Scan for the cell matching the given text and deliver its [x, y] coordinate at center. 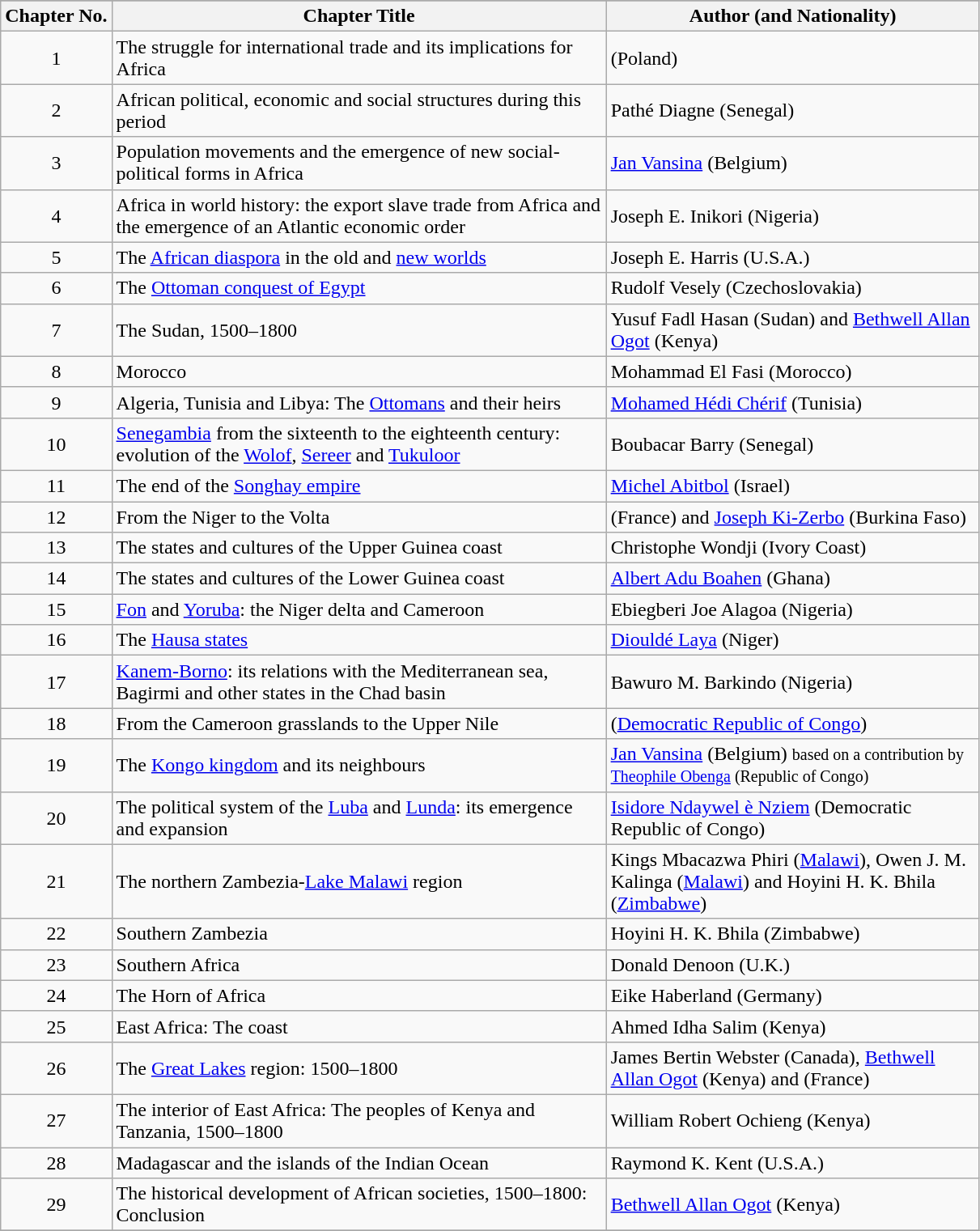
The interior of East Africa: The peoples of Kenya and Tanzania, 1500–1800 [359, 1120]
Jan Vansina (Belgium) based on a contribution by Theophile Obenga (Republic of Congo) [793, 766]
The northern Zambezia-Lake Malawi region [359, 881]
Author (and Nationality) [793, 16]
Yusuf Fadl Hasan (Sudan) and Bethwell Allan Ogot (Kenya) [793, 330]
The Kongo kingdom and its neighbours [359, 766]
Diouldé Laya (Niger) [793, 640]
23 [57, 965]
The end of the Songhay empire [359, 486]
2 [57, 110]
19 [57, 766]
Donald Denoon (U.K.) [793, 965]
5 [57, 257]
Africa in world history: the export slave trade from Africa and the emergence of an Atlantic economic order [359, 215]
20 [57, 817]
Isidore Ndaywel è Nziem (Democratic Republic of Congo) [793, 817]
Chapter Title [359, 16]
1 [57, 58]
Morocco [359, 371]
4 [57, 215]
24 [57, 995]
Population movements and the emergence of new social-political forms in Africa [359, 163]
Senegambia from the sixteenth to the eighteenth century: evolution of the Wolof, Sereer and Tukuloor [359, 444]
13 [57, 548]
Chapter No. [57, 16]
The Ottoman conquest of Egypt [359, 288]
Ebiegberi Joe Alagoa (Nigeria) [793, 609]
Raymond K. Kent (U.S.A.) [793, 1163]
(Poland) [793, 58]
27 [57, 1120]
21 [57, 881]
16 [57, 640]
Boubacar Barry (Senegal) [793, 444]
The struggle for international trade and its implications for Africa [359, 58]
Rudolf Vesely (Czechoslovakia) [793, 288]
The historical development of African societies, 1500–1800: Conclusion [359, 1204]
7 [57, 330]
Pathé Diagne (Senegal) [793, 110]
14 [57, 579]
12 [57, 517]
Jan Vansina (Belgium) [793, 163]
Joseph E. Inikori (Nigeria) [793, 215]
East Africa: The coast [359, 1026]
Bethwell Allan Ogot (Kenya) [793, 1204]
Kanem-Borno: its relations with the Mediterranean sea, Bagirmi and other states in the Chad basin [359, 681]
Christophe Wondji (Ivory Coast) [793, 548]
9 [57, 402]
Ahmed Idha Salim (Kenya) [793, 1026]
17 [57, 681]
8 [57, 371]
Joseph E. Harris (U.S.A.) [793, 257]
Madagascar and the islands of the Indian Ocean [359, 1163]
Kings Mbacazwa Phiri (Malawi), Owen J. M. Kalinga (Malawi) and Hoyini H. K. Bhila (Zimbabwe) [793, 881]
Bawuro M. Barkindo (Nigeria) [793, 681]
James Bertin Webster (Canada), Bethwell Allan Ogot (Kenya) and (France) [793, 1068]
15 [57, 609]
18 [57, 724]
(Democratic Republic of Congo) [793, 724]
28 [57, 1163]
Fon and Yoruba: the Niger delta and Cameroon [359, 609]
From the Niger to the Volta [359, 517]
Southern Africa [359, 965]
The Hausa states [359, 640]
Algeria, Tunisia and Libya: The Ottomans and their heirs [359, 402]
The states and cultures of the Lower Guinea coast [359, 579]
25 [57, 1026]
11 [57, 486]
3 [57, 163]
Mohamed Hédi Chérif (Tunisia) [793, 402]
Albert Adu Boahen (Ghana) [793, 579]
22 [57, 934]
William Robert Ochieng (Kenya) [793, 1120]
6 [57, 288]
Hoyini H. K. Bhila (Zimbabwe) [793, 934]
The Great Lakes region: 1500–1800 [359, 1068]
Eike Haberland (Germany) [793, 995]
African political, economic and social structures during this period [359, 110]
10 [57, 444]
The Sudan, 1500–1800 [359, 330]
The Horn of Africa [359, 995]
The political system of the Luba and Lunda: its emergence and expansion [359, 817]
26 [57, 1068]
29 [57, 1204]
From the Cameroon grasslands to the Upper Nile [359, 724]
The states and cultures of the Upper Guinea coast [359, 548]
Mohammad El Fasi (Morocco) [793, 371]
The African diaspora in the old and new worlds [359, 257]
Michel Abitbol (Israel) [793, 486]
Southern Zambezia [359, 934]
(France) and Joseph Ki-Zerbo (Burkina Faso) [793, 517]
